Search for the cell housing the specified text and yield its [X, Y] center coordinate. 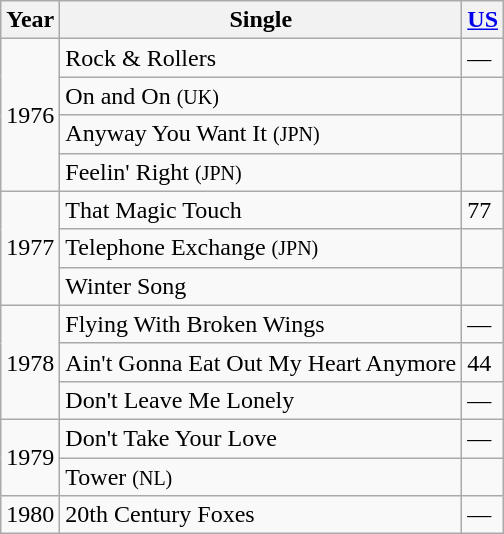
1979 [30, 457]
Don't Take Your Love [261, 438]
Single [261, 20]
Tower (NL) [261, 477]
1977 [30, 248]
Telephone Exchange (JPN) [261, 248]
Don't Leave Me Lonely [261, 400]
Feelin' Right (JPN) [261, 172]
1978 [30, 362]
1976 [30, 115]
20th Century Foxes [261, 515]
US [483, 20]
1980 [30, 515]
Flying With Broken Wings [261, 324]
On and On (UK) [261, 96]
Ain't Gonna Eat Out My Heart Anymore [261, 362]
Winter Song [261, 286]
Year [30, 20]
That Magic Touch [261, 210]
Rock & Rollers [261, 58]
77 [483, 210]
44 [483, 362]
Anyway You Want It (JPN) [261, 134]
